From the cell containing the given text, extract its center point as (x, y) coordinate. 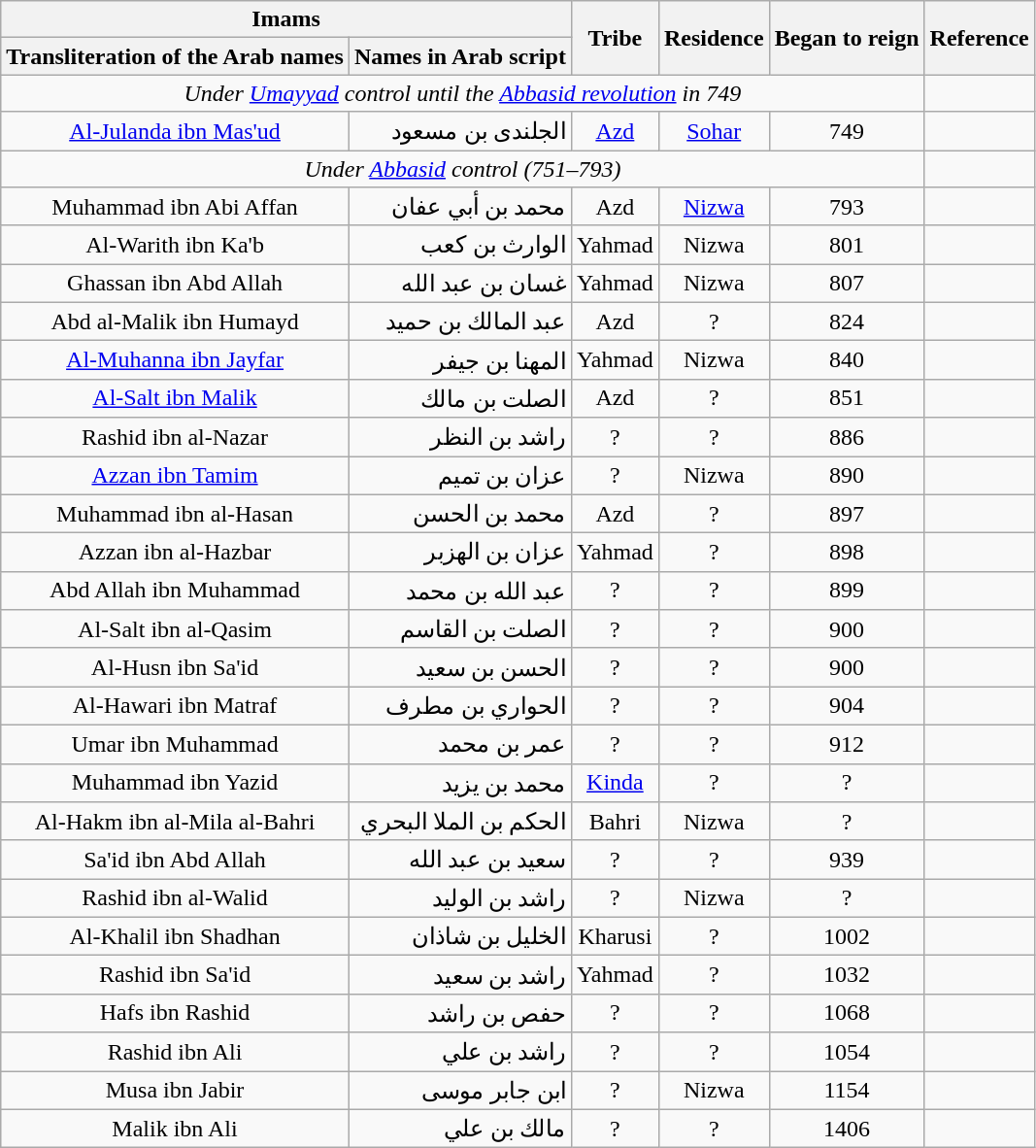
محمد بن الحسن (460, 514)
ابن جابر موسى (460, 1090)
897 (847, 514)
890 (847, 476)
Muhammad ibn Yazid (175, 783)
1002 (847, 936)
1406 (847, 1129)
الحكم بن الملا البحري (460, 822)
راشد بن علي (460, 1052)
الوارث بن كعب (460, 245)
Al-Warith ibn Ka'b (175, 245)
Abd Allah ibn Muhammad (175, 591)
Residence (714, 38)
904 (847, 706)
Sa'id ibn Abd Allah (175, 860)
1054 (847, 1052)
راشد بن سعيد (460, 975)
912 (847, 744)
Musa ibn Jabir (175, 1090)
محمد بن أبي عفان (460, 207)
793 (847, 207)
Rashid ibn al-Walid (175, 898)
الصلت بن القاسم (460, 629)
الصلت بن مالك (460, 398)
عمر بن محمد (460, 744)
محمد بن يزيد (460, 783)
1154 (847, 1090)
749 (847, 131)
راشد بن النظر (460, 437)
Al-Hawari ibn Matraf (175, 706)
840 (847, 360)
939 (847, 860)
Muhammad ibn Abi Affan (175, 207)
غسان بن عبد الله (460, 284)
Transliteration of the Arab names (175, 56)
Bahri (615, 822)
عبد المالك بن حميد (460, 321)
1032 (847, 975)
مالك بن علي (460, 1129)
الجلندى بن مسعود (460, 131)
Azzan ibn Tamim (175, 476)
عزان بن تميم (460, 476)
Began to reign (847, 38)
Rashid ibn Ali (175, 1052)
824 (847, 321)
Under Umayyad control until the Abbasid revolution in 749 (462, 93)
Azzan ibn al-Hazbar (175, 553)
Reference (979, 38)
Malik ibn Ali (175, 1129)
898 (847, 553)
Al-Muhanna ibn Jayfar (175, 360)
Sohar (714, 131)
807 (847, 284)
Al-Salt ibn Malik (175, 398)
Al-Hakm ibn al-Mila al-Bahri (175, 822)
راشد بن الوليد (460, 898)
Umar ibn Muhammad (175, 744)
Tribe (615, 38)
899 (847, 591)
عزان بن الهزبر (460, 553)
Al-Julanda ibn Mas'ud (175, 131)
الحواري بن مطرف (460, 706)
886 (847, 437)
سعيد بن عبد الله (460, 860)
Hafs ibn Rashid (175, 1013)
Al-Husn ibn Sa'id (175, 667)
801 (847, 245)
عبد الله بن محمد (460, 591)
1068 (847, 1013)
Rashid ibn al-Nazar (175, 437)
الخليل بن شاذان (460, 936)
Al-Salt ibn al-Qasim (175, 629)
Kinda (615, 783)
Muhammad ibn al-Hasan (175, 514)
Under Abbasid control (751–793) (462, 168)
Kharusi (615, 936)
Abd al-Malik ibn Humayd (175, 321)
المهنا بن جيفر (460, 360)
Names in Arab script (460, 56)
851 (847, 398)
Al-Khalil ibn Shadhan (175, 936)
الحسن بن سعيد (460, 667)
Ghassan ibn Abd Allah (175, 284)
Rashid ibn Sa'id (175, 975)
حفص بن راشد (460, 1013)
Imams (286, 19)
